Identify which cell holds the provided text, then report its [X, Y] central coordinate. 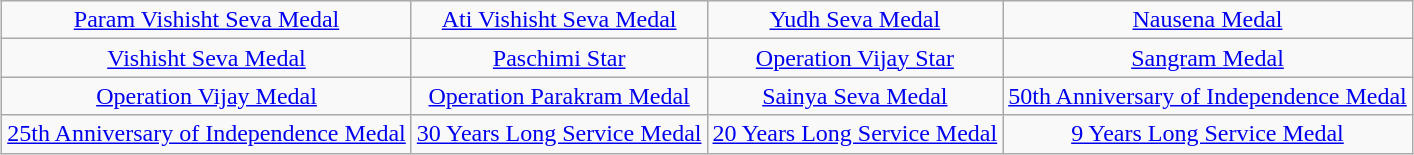
Vishisht Seva Medal [207, 58]
Sangram Medal [1208, 58]
Paschimi Star [559, 58]
9 Years Long Service Medal [1208, 134]
Ati Vishisht Seva Medal [559, 20]
50th Anniversary of Independence Medal [1208, 96]
30 Years Long Service Medal [559, 134]
Sainya Seva Medal [855, 96]
Operation Vijay Star [855, 58]
Nausena Medal [1208, 20]
20 Years Long Service Medal [855, 134]
Param Vishisht Seva Medal [207, 20]
25th Anniversary of Independence Medal [207, 134]
Operation Vijay Medal [207, 96]
Operation Parakram Medal [559, 96]
Yudh Seva Medal [855, 20]
